Return the (X, Y) coordinate for the center point of the cell that contains the specified text.  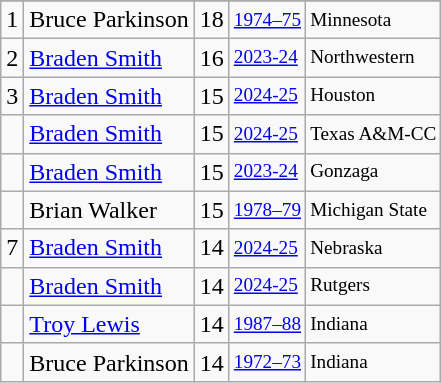
Michigan State (374, 210)
1987–88 (267, 324)
1 (12, 20)
7 (12, 248)
3 (12, 96)
Rutgers (374, 286)
1978–79 (267, 210)
18 (212, 20)
Brian Walker (109, 210)
2 (12, 58)
Nebraska (374, 248)
1974–75 (267, 20)
Troy Lewis (109, 324)
Houston (374, 96)
Texas A&M-CC (374, 134)
Minnesota (374, 20)
Northwestern (374, 58)
1972–73 (267, 362)
16 (212, 58)
Gonzaga (374, 172)
